Detect which cell encompasses the target text, then output its (X, Y) center coordinate. 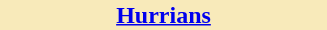
Hurrians (164, 15)
